Extract the [X, Y] coordinate from the center of the cell holding the provided text.  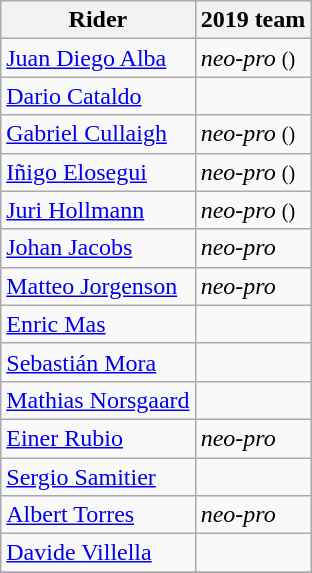
Sergio Samitier [98, 477]
Mathias Norsgaard [98, 400]
Sebastián Mora [98, 362]
Davide Villella [98, 553]
Johan Jacobs [98, 248]
Gabriel Cullaigh [98, 134]
Iñigo Elosegui [98, 172]
Matteo Jorgenson [98, 286]
Juan Diego Alba [98, 58]
Dario Cataldo [98, 96]
Rider [98, 20]
2019 team [253, 20]
Albert Torres [98, 515]
Juri Hollmann [98, 210]
Enric Mas [98, 324]
Einer Rubio [98, 438]
